Scan for the cell matching the given text and deliver its (x, y) coordinate at center. 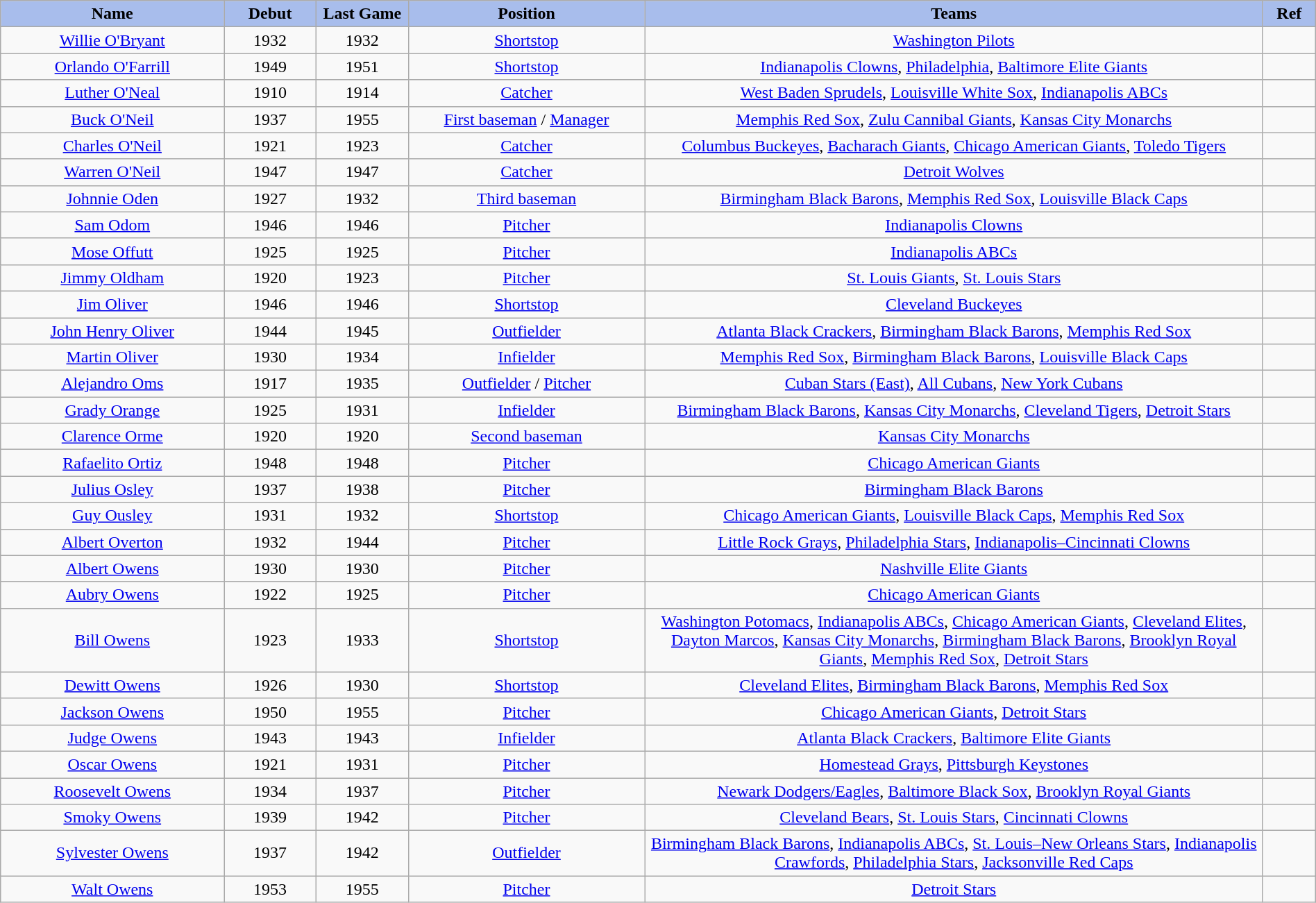
1933 (362, 640)
Position (526, 14)
Oscar Owens (112, 764)
Clarence Orme (112, 437)
Dewitt Owens (112, 685)
Johnnie Oden (112, 199)
Cuban Stars (East), All Cubans, New York Cubans (954, 384)
Grady Orange (112, 410)
Teams (954, 14)
Judge Owens (112, 738)
Kansas City Monarchs (954, 437)
Luther O'Neal (112, 93)
Columbus Buckeyes, Bacharach Giants, Chicago American Giants, Toledo Tigers (954, 146)
Name (112, 14)
Sam Odom (112, 225)
Second baseman (526, 437)
West Baden Sprudels, Louisville White Sox, Indianapolis ABCs (954, 93)
Jimmy Oldham (112, 278)
Memphis Red Sox, Birmingham Black Barons, Louisville Black Caps (954, 357)
1939 (271, 818)
Albert Overton (112, 542)
1953 (271, 889)
Detroit Stars (954, 889)
Martin Oliver (112, 357)
Nashville Elite Giants (954, 568)
Willie O'Bryant (112, 40)
1938 (362, 489)
Walt Owens (112, 889)
Atlanta Black Crackers, Baltimore Elite Giants (954, 738)
Bill Owens (112, 640)
Chicago American Giants, Detroit Stars (954, 711)
Little Rock Grays, Philadelphia Stars, Indianapolis–Cincinnati Clowns (954, 542)
St. Louis Giants, St. Louis Stars (954, 278)
Orlando O'Farrill (112, 67)
1949 (271, 67)
Chicago American Giants, Louisville Black Caps, Memphis Red Sox (954, 516)
Roosevelt Owens (112, 791)
Smoky Owens (112, 818)
1945 (362, 331)
1914 (362, 93)
Homestead Grays, Pittsburgh Keystones (954, 764)
Last Game (362, 14)
Warren O'Neil (112, 172)
Julius Osley (112, 489)
1951 (362, 67)
Jackson Owens (112, 711)
Cleveland Elites, Birmingham Black Barons, Memphis Red Sox (954, 685)
1926 (271, 685)
Newark Dodgers/Eagles, Baltimore Black Sox, Brooklyn Royal Giants (954, 791)
First baseman / Manager (526, 119)
1935 (362, 384)
Atlanta Black Crackers, Birmingham Black Barons, Memphis Red Sox (954, 331)
Cleveland Bears, St. Louis Stars, Cincinnati Clowns (954, 818)
Aubry Owens (112, 595)
Birmingham Black Barons, Indianapolis ABCs, St. Louis–New Orleans Stars, Indianapolis Crawfords, Philadelphia Stars, Jacksonville Red Caps (954, 854)
1922 (271, 595)
Rafaelito Ortiz (112, 463)
Outfielder / Pitcher (526, 384)
Cleveland Buckeyes (954, 304)
Guy Ousley (112, 516)
1917 (271, 384)
1927 (271, 199)
Birmingham Black Barons, Memphis Red Sox, Louisville Black Caps (954, 199)
Debut (271, 14)
Sylvester Owens (112, 854)
Alejandro Oms (112, 384)
Mose Offutt (112, 251)
John Henry Oliver (112, 331)
1910 (271, 93)
Indianapolis ABCs (954, 251)
Washington Pilots (954, 40)
Detroit Wolves (954, 172)
Memphis Red Sox, Zulu Cannibal Giants, Kansas City Monarchs (954, 119)
Charles O'Neil (112, 146)
Jim Oliver (112, 304)
Birmingham Black Barons (954, 489)
Buck O'Neil (112, 119)
Indianapolis Clowns (954, 225)
Ref (1289, 14)
Indianapolis Clowns, Philadelphia, Baltimore Elite Giants (954, 67)
Third baseman (526, 199)
Birmingham Black Barons, Kansas City Monarchs, Cleveland Tigers, Detroit Stars (954, 410)
1950 (271, 711)
Albert Owens (112, 568)
